Determine the [x, y] coordinate at the center of the cell enclosing the given text.  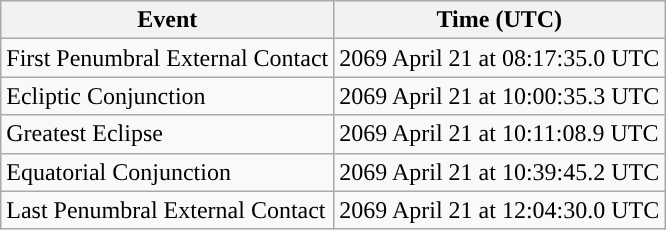
2069 April 21 at 10:39:45.2 UTC [500, 172]
2069 April 21 at 10:00:35.3 UTC [500, 96]
Time (UTC) [500, 20]
2069 April 21 at 08:17:35.0 UTC [500, 58]
Ecliptic Conjunction [168, 96]
Greatest Eclipse [168, 134]
Event [168, 20]
2069 April 21 at 10:11:08.9 UTC [500, 134]
Last Penumbral External Contact [168, 210]
First Penumbral External Contact [168, 58]
2069 April 21 at 12:04:30.0 UTC [500, 210]
Equatorial Conjunction [168, 172]
